Identify which cell holds the provided text, then report its [x, y] central coordinate. 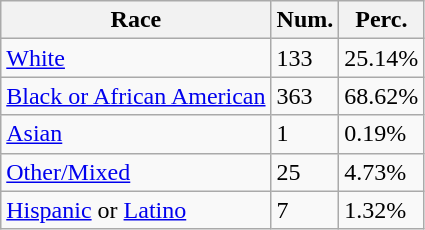
7 [305, 210]
25 [305, 172]
White [136, 58]
Other/Mixed [136, 172]
4.73% [382, 172]
25.14% [382, 58]
363 [305, 96]
Black or African American [136, 96]
Num. [305, 20]
0.19% [382, 134]
1.32% [382, 210]
Race [136, 20]
68.62% [382, 96]
1 [305, 134]
Asian [136, 134]
Hispanic or Latino [136, 210]
Perc. [382, 20]
133 [305, 58]
